Provide the [X, Y] coordinate of the cell's center where the given text is located.  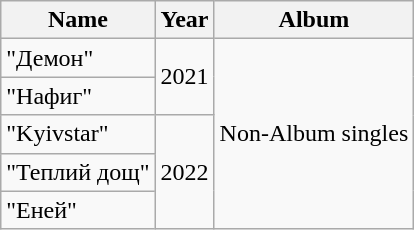
2021 [184, 77]
Non-Album singles [314, 134]
"Демон" [78, 58]
"Еней" [78, 210]
"Теплий дощ" [78, 172]
Album [314, 20]
Year [184, 20]
"Kyivstar" [78, 134]
Name [78, 20]
"Нафиг" [78, 96]
2022 [184, 172]
